Determine the [X, Y] coordinate at the center of the cell enclosing the given text.  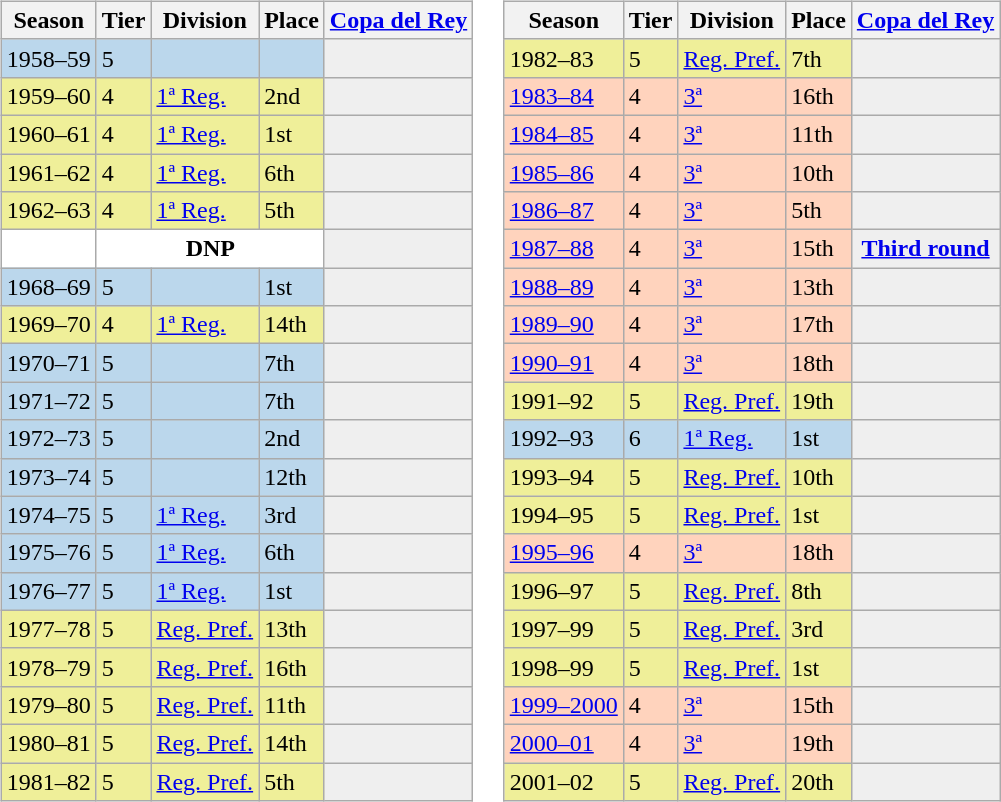
1961–62 [48, 173]
1973–74 [48, 477]
1968–69 [48, 287]
1969–70 [48, 325]
1971–72 [48, 401]
1987–88 [564, 249]
1975–76 [48, 553]
1998–99 [564, 667]
1970–71 [48, 363]
1988–89 [564, 287]
1985–86 [564, 173]
1979–80 [48, 705]
17th [819, 325]
1990–91 [564, 363]
1996–97 [564, 591]
1992–93 [564, 439]
6 [650, 439]
12th [292, 477]
Third round [925, 249]
1994–95 [564, 515]
1959–60 [48, 96]
1974–75 [48, 515]
1962–63 [48, 211]
1977–78 [48, 629]
1984–85 [564, 134]
1983–84 [564, 96]
8th [819, 591]
1981–82 [48, 781]
1972–73 [48, 439]
1982–83 [564, 58]
1993–94 [564, 477]
1960–61 [48, 134]
1991–92 [564, 401]
1976–77 [48, 591]
1980–81 [48, 743]
1999–2000 [564, 705]
20th [819, 781]
2000–01 [564, 743]
DNP [210, 249]
1986–87 [564, 211]
1978–79 [48, 667]
1958–59 [48, 58]
2001–02 [564, 781]
1997–99 [564, 629]
1995–96 [564, 553]
1989–90 [564, 325]
